For the text-containing cell, return its midpoint in (x, y) coordinate format. 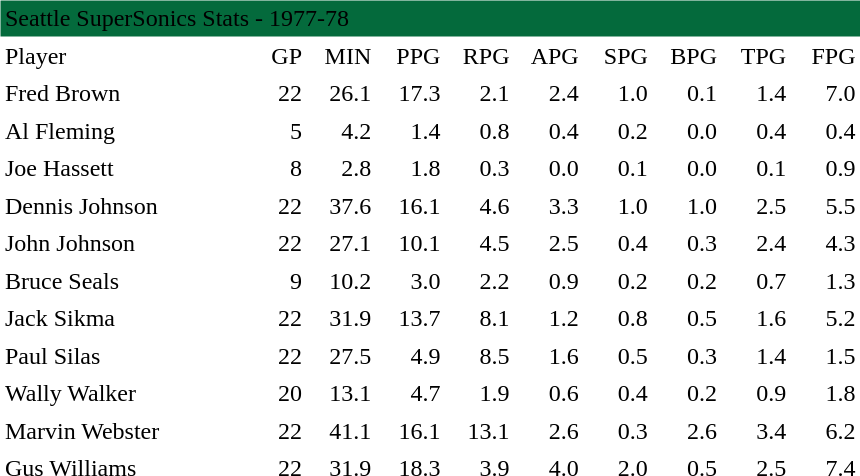
31.9 (342, 318)
Jack Sikma (118, 318)
Dennis Johnson (118, 206)
4.6 (480, 206)
Bruce Seals (118, 281)
2.8 (342, 168)
MIN (342, 56)
0.7 (757, 281)
7.0 (826, 94)
TPG (757, 56)
10.2 (342, 281)
27.1 (342, 244)
4.2 (342, 131)
41.1 (342, 431)
Seattle SuperSonics Stats - 1977-78 (430, 18)
3.4 (757, 431)
13.7 (411, 318)
5 (273, 131)
27.5 (342, 356)
APG (550, 56)
1.3 (826, 281)
8 (273, 168)
1.9 (480, 394)
4.5 (480, 244)
John Johnson (118, 244)
4.7 (411, 394)
5.2 (826, 318)
RPG (480, 56)
4.9 (411, 356)
Joe Hassett (118, 168)
Player (118, 56)
BPG (688, 56)
9 (273, 281)
10.1 (411, 244)
20 (273, 394)
8.1 (480, 318)
SPG (619, 56)
FPG (826, 56)
6.2 (826, 431)
2.1 (480, 94)
1.2 (550, 318)
37.6 (342, 206)
3.3 (550, 206)
GP (273, 56)
4.3 (826, 244)
Paul Silas (118, 356)
PPG (411, 56)
8.5 (480, 356)
0.6 (550, 394)
17.3 (411, 94)
1.5 (826, 356)
2.2 (480, 281)
Al Fleming (118, 131)
Wally Walker (118, 394)
5.5 (826, 206)
3.0 (411, 281)
Marvin Webster (118, 431)
Fred Brown (118, 94)
26.1 (342, 94)
